Provide the [X, Y] coordinate of the cell's center where the given text is located.  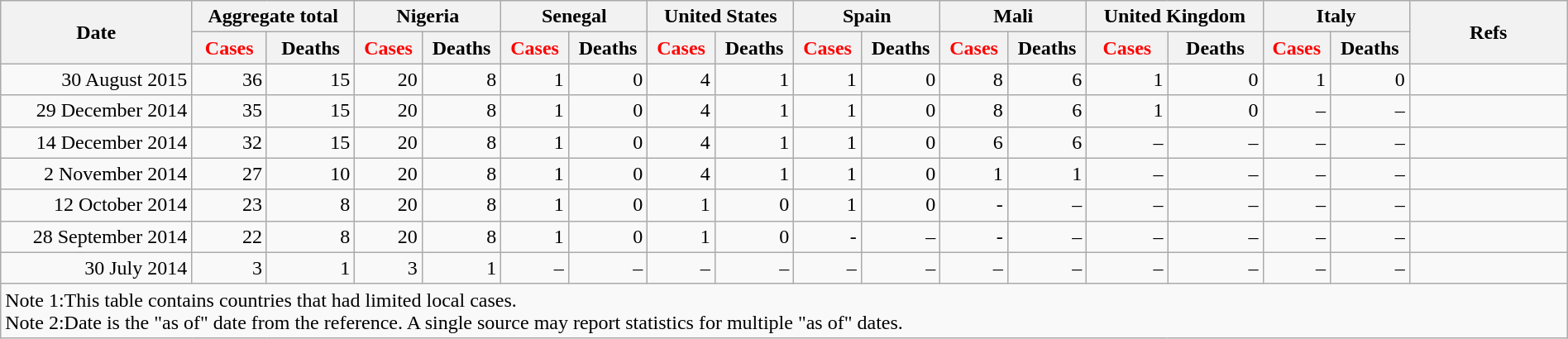
36 [230, 79]
32 [230, 142]
Date [96, 32]
Italy [1336, 17]
United States [721, 17]
23 [230, 205]
27 [230, 174]
Senegal [574, 17]
12 October 2014 [96, 205]
14 December 2014 [96, 142]
Nigeria [428, 17]
Aggregate total [273, 17]
Spain [867, 17]
10 [310, 174]
Refs [1489, 32]
United Kingdom [1174, 17]
30 July 2014 [96, 268]
29 December 2014 [96, 111]
22 [230, 236]
2 November 2014 [96, 174]
30 August 2015 [96, 79]
28 September 2014 [96, 236]
35 [230, 111]
Mali [1014, 17]
